Output the [x, y] coordinate of the center of the cell containing the given text.  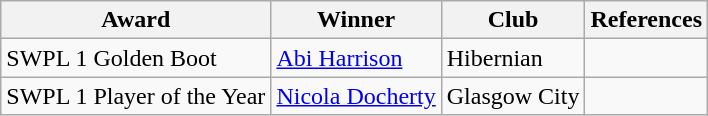
SWPL 1 Player of the Year [136, 96]
References [646, 20]
Abi Harrison [356, 58]
Hibernian [513, 58]
Glasgow City [513, 96]
Winner [356, 20]
SWPL 1 Golden Boot [136, 58]
Club [513, 20]
Award [136, 20]
Nicola Docherty [356, 96]
